For the text-containing cell, return its midpoint in [x, y] coordinate format. 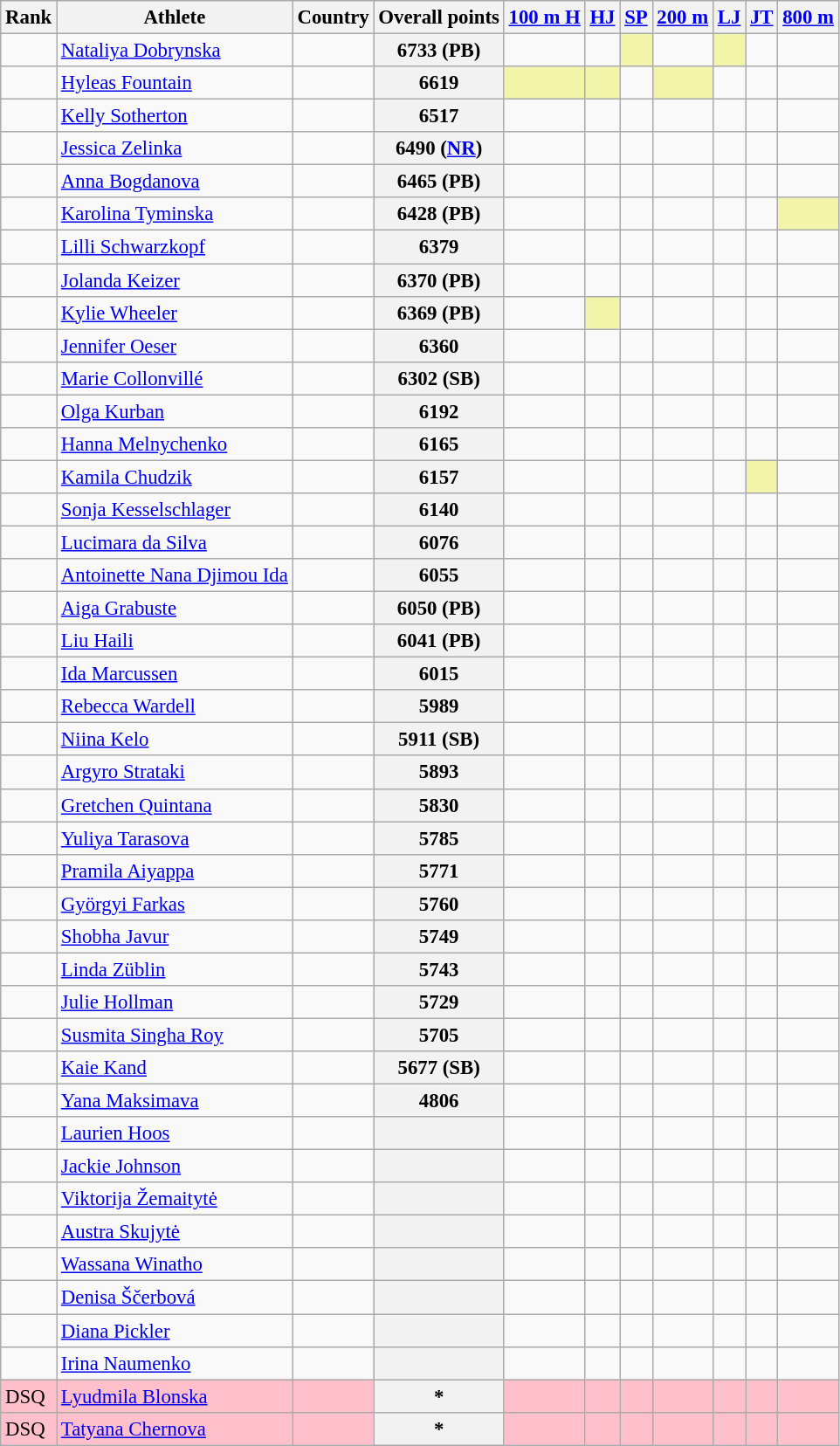
Jennifer Oeser [175, 346]
6076 [438, 542]
6157 [438, 477]
Lucimara da Silva [175, 542]
Yana Maksimava [175, 1101]
Kamila Chudzik [175, 477]
Denisa Ščerbová [175, 1298]
5911 (SB) [438, 740]
Rebecca Wardell [175, 706]
5705 [438, 1035]
Argyro Strataki [175, 773]
JT [761, 17]
5677 (SB) [438, 1068]
Kelly Sotherton [175, 116]
Lilli Schwarzkopf [175, 247]
Györgyi Farkas [175, 904]
Antoinette Nana Djimou Ida [175, 575]
Anna Bogdanova [175, 182]
6050 (PB) [438, 609]
5771 [438, 871]
Yuliya Tarasova [175, 838]
LJ [728, 17]
6465 (PB) [438, 182]
5743 [438, 969]
Diana Pickler [175, 1331]
Hanna Melnychenko [175, 444]
6140 [438, 510]
Gretchen Quintana [175, 805]
6360 [438, 346]
Overall points [438, 17]
800 m [809, 17]
6055 [438, 575]
Linda Züblin [175, 969]
Liu Haili [175, 641]
Susmita Singha Roy [175, 1035]
4806 [438, 1101]
5989 [438, 706]
5830 [438, 805]
Athlete [175, 17]
Jessica Zelinka [175, 148]
Jolanda Keizer [175, 280]
Rank [29, 17]
Country [334, 17]
Hyleas Fountain [175, 83]
6370 (PB) [438, 280]
Olga Kurban [175, 411]
6369 (PB) [438, 313]
Julie Hollman [175, 1002]
6302 (SB) [438, 378]
6619 [438, 83]
Irina Naumenko [175, 1363]
6733 (PB) [438, 51]
5893 [438, 773]
200 m [683, 17]
Sonja Kesselschlager [175, 510]
6192 [438, 411]
Lyudmila Blonska [175, 1396]
Laurien Hoos [175, 1133]
5729 [438, 1002]
6041 (PB) [438, 641]
HJ [602, 17]
6517 [438, 116]
6165 [438, 444]
6428 (PB) [438, 214]
Ida Marcussen [175, 674]
Viktorija Žemaitytė [175, 1199]
Aiga Grabuste [175, 609]
6379 [438, 247]
Niina Kelo [175, 740]
Karolina Tyminska [175, 214]
Tatyana Chernova [175, 1429]
100 m H [545, 17]
Austra Skujytė [175, 1232]
5760 [438, 904]
5785 [438, 838]
Kaie Kand [175, 1068]
Kylie Wheeler [175, 313]
SP [636, 17]
5749 [438, 937]
6015 [438, 674]
Jackie Johnson [175, 1167]
Nataliya Dobrynska [175, 51]
Wassana Winatho [175, 1265]
Marie Collonvillé [175, 378]
Pramila Aiyappa [175, 871]
6490 (NR) [438, 148]
Shobha Javur [175, 937]
